Pinpoint the cell where the given text exists, returning its [x, y] midpoint coordinate. 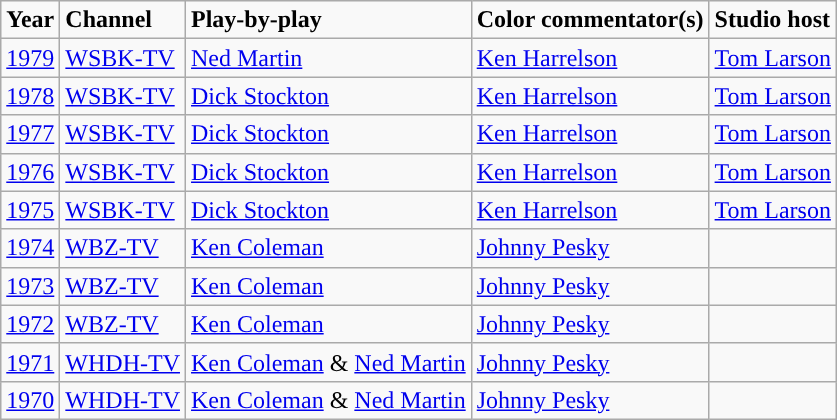
Channel [123, 20]
1972 [30, 324]
1977 [30, 134]
1975 [30, 210]
Ned Martin [329, 58]
1973 [30, 286]
1976 [30, 172]
Studio host [772, 20]
Play-by-play [329, 20]
1970 [30, 400]
1979 [30, 58]
1971 [30, 362]
Color commentator(s) [590, 20]
1974 [30, 248]
Year [30, 20]
1978 [30, 96]
